For the text-containing cell, return its midpoint in [x, y] coordinate format. 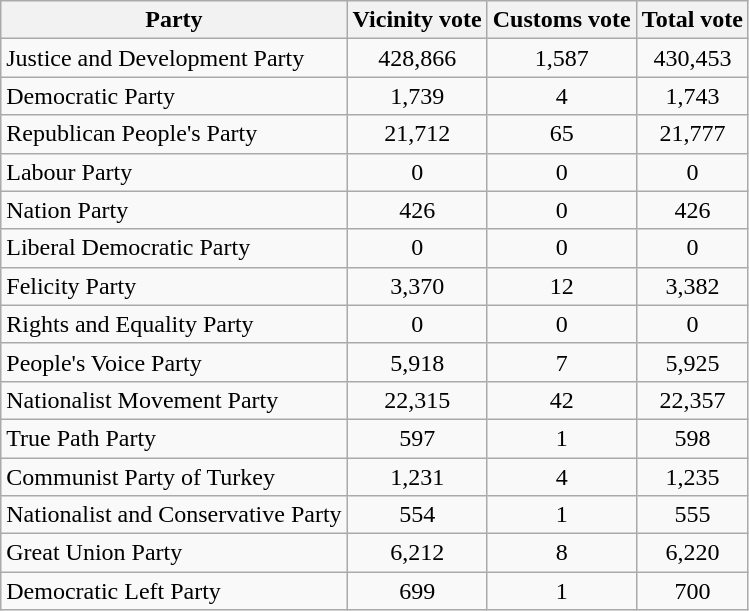
22,357 [692, 400]
Customs vote [562, 20]
1,743 [692, 96]
Total vote [692, 20]
Nationalist and Conservative Party [174, 515]
Vicinity vote [417, 20]
22,315 [417, 400]
Democratic Left Party [174, 591]
3,382 [692, 286]
1,587 [562, 58]
True Path Party [174, 438]
597 [417, 438]
Communist Party of Turkey [174, 477]
554 [417, 515]
5,925 [692, 362]
5,918 [417, 362]
1,235 [692, 477]
Party [174, 20]
8 [562, 553]
Rights and Equality Party [174, 324]
430,453 [692, 58]
Labour Party [174, 172]
555 [692, 515]
Great Union Party [174, 553]
21,712 [417, 134]
Justice and Development Party [174, 58]
6,220 [692, 553]
65 [562, 134]
12 [562, 286]
Democratic Party [174, 96]
Republican People's Party [174, 134]
700 [692, 591]
Felicity Party [174, 286]
598 [692, 438]
People's Voice Party [174, 362]
Nationalist Movement Party [174, 400]
Liberal Democratic Party [174, 248]
Nation Party [174, 210]
1,739 [417, 96]
428,866 [417, 58]
699 [417, 591]
6,212 [417, 553]
7 [562, 362]
42 [562, 400]
1,231 [417, 477]
3,370 [417, 286]
21,777 [692, 134]
